Search for the cell housing the specified text and yield its [X, Y] center coordinate. 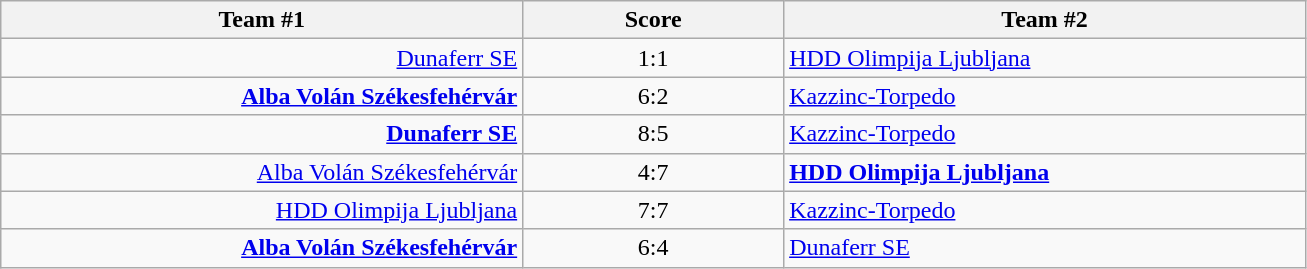
4:7 [654, 172]
8:5 [654, 134]
Score [654, 20]
Team #2 [1045, 20]
7:7 [654, 210]
6:2 [654, 96]
6:4 [654, 248]
1:1 [654, 58]
Team #1 [262, 20]
